Determine the (x, y) coordinate at the center of the cell enclosing the given text.  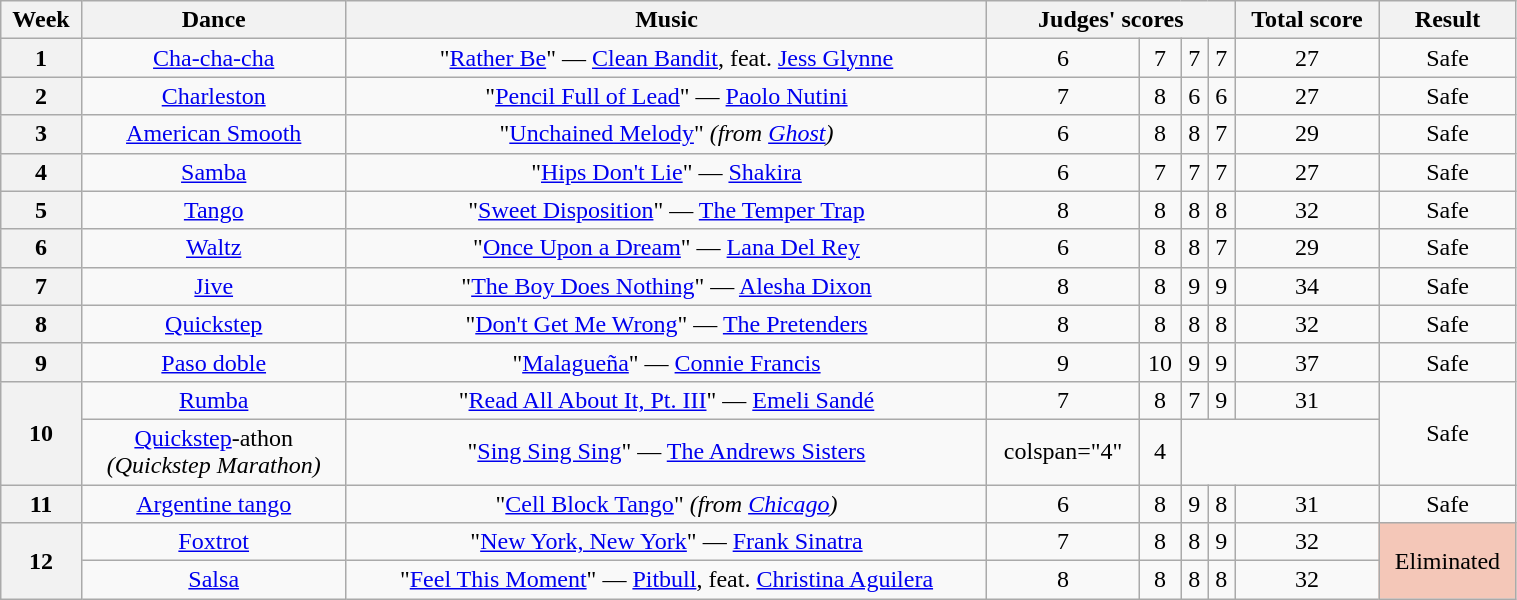
Eliminated (1448, 561)
Salsa (214, 580)
Waltz (214, 248)
Week (42, 20)
"Malagueña" — Connie Francis (666, 362)
Quickstep-athon(Quickstep Marathon) (214, 452)
"Sing Sing Sing" — The Andrews Sisters (666, 452)
Total score (1307, 20)
"Sweet Disposition" — The Temper Trap (666, 210)
Rumba (214, 400)
Judges' scores (1111, 20)
Tango (214, 210)
1 (42, 58)
Paso doble (214, 362)
Dance (214, 20)
3 (42, 134)
Music (666, 20)
11 (42, 503)
"Don't Get Me Wrong" — The Pretenders (666, 324)
Charleston (214, 96)
"Once Upon a Dream" — Lana Del Rey (666, 248)
"Hips Don't Lie" — Shakira (666, 172)
Cha-cha-cha (214, 58)
Foxtrot (214, 542)
2 (42, 96)
American Smooth (214, 134)
colspan="4" (1063, 452)
Samba (214, 172)
Result (1448, 20)
"Cell Block Tango" (from Chicago) (666, 503)
34 (1307, 286)
5 (42, 210)
12 (42, 561)
"Rather Be" — Clean Bandit, feat. Jess Glynne (666, 58)
37 (1307, 362)
Jive (214, 286)
"Unchained Melody" (from Ghost) (666, 134)
Quickstep (214, 324)
"The Boy Does Nothing" — Alesha Dixon (666, 286)
"New York, New York" — Frank Sinatra (666, 542)
"Feel This Moment" — Pitbull, feat. Christina Aguilera (666, 580)
"Pencil Full of Lead" — Paolo Nutini (666, 96)
Argentine tango (214, 503)
"Read All About It, Pt. III" — Emeli Sandé (666, 400)
